Pinpoint the cell where the given text exists, returning its (X, Y) midpoint coordinate. 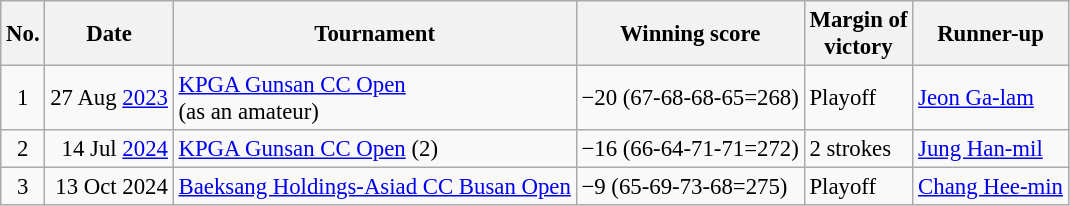
2 (23, 149)
Tournament (374, 34)
Baeksang Holdings-Asiad CC Busan Open (374, 187)
13 Oct 2024 (109, 187)
Chang Hee-min (990, 187)
Winning score (690, 34)
14 Jul 2024 (109, 149)
3 (23, 187)
−9 (65-69-73-68=275) (690, 187)
KPGA Gunsan CC Open (2) (374, 149)
Date (109, 34)
Runner-up (990, 34)
27 Aug 2023 (109, 98)
2 strokes (858, 149)
Jeon Ga-lam (990, 98)
−16 (66-64-71-71=272) (690, 149)
KPGA Gunsan CC Open(as an amateur) (374, 98)
1 (23, 98)
Margin ofvictory (858, 34)
Jung Han-mil (990, 149)
−20 (67-68-68-65=268) (690, 98)
No. (23, 34)
